Return the (x, y) coordinate for the center point of the cell that contains the specified text.  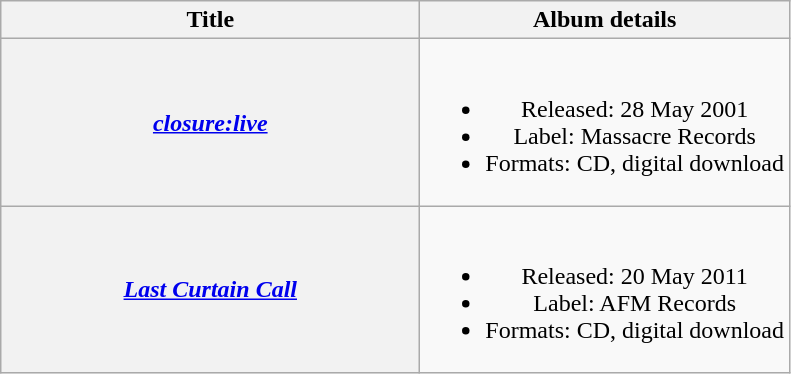
Released: 28 May 2001Label: Massacre RecordsFormats: CD, digital download (605, 122)
closure:live (210, 122)
Released: 20 May 2011Label: AFM RecordsFormats: CD, digital download (605, 290)
Title (210, 20)
Last Curtain Call (210, 290)
Album details (605, 20)
